From the cell containing the given text, extract its center point as (x, y) coordinate. 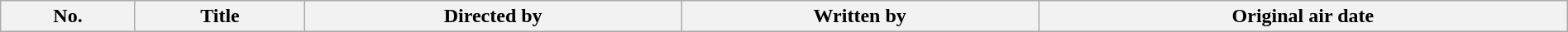
No. (68, 16)
Title (220, 16)
Directed by (493, 16)
Written by (860, 16)
Original air date (1303, 16)
